Pinpoint the cell where the given text exists, returning its [X, Y] midpoint coordinate. 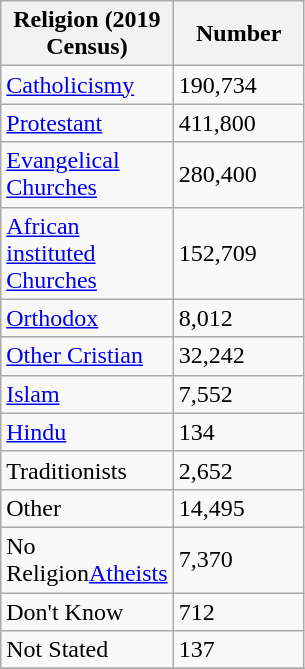
Not Stated [87, 650]
Number [238, 34]
Hindu [87, 432]
Traditionists [87, 470]
Other [87, 508]
411,800 [238, 123]
Religion (2019 Census) [87, 34]
280,400 [238, 174]
Don't Know [87, 611]
134 [238, 432]
Protestant [87, 123]
152,709 [238, 253]
Evangelical Churches [87, 174]
137 [238, 650]
2,652 [238, 470]
190,734 [238, 85]
Islam [87, 394]
African instituted Churches [87, 253]
32,242 [238, 356]
14,495 [238, 508]
8,012 [238, 318]
Orthodox [87, 318]
7,370 [238, 560]
Other Cristian [87, 356]
7,552 [238, 394]
712 [238, 611]
No ReligionAtheists [87, 560]
Catholicismy [87, 85]
